Output the (X, Y) coordinate of the center of the cell containing the given text.  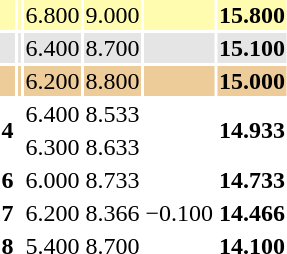
−0.100 (180, 213)
9.000 (112, 15)
8.800 (112, 81)
8.533 (112, 114)
14.466 (252, 213)
4 (8, 130)
8.733 (112, 180)
6 (8, 180)
8.366 (112, 213)
6.000 (52, 180)
15.100 (252, 48)
6.800 (52, 15)
8.633 (112, 147)
15.000 (252, 81)
8.700 (112, 48)
14.933 (252, 130)
7 (8, 213)
14.733 (252, 180)
6.300 (52, 147)
15.800 (252, 15)
